Determine the (x, y) coordinate at the center of the cell enclosing the given text.  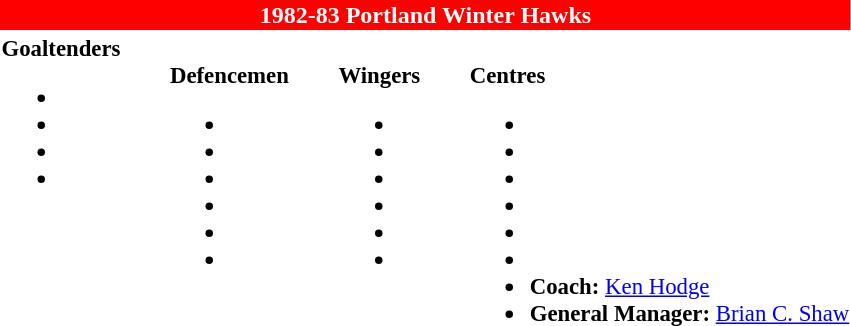
1982-83 Portland Winter Hawks (426, 15)
